Determine the (x, y) coordinate at the center of the cell enclosing the given text.  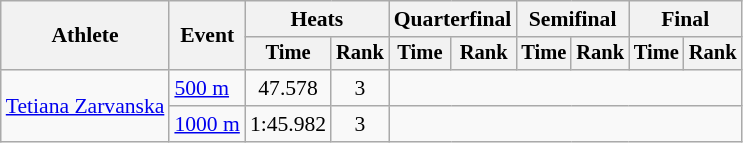
1:45.982 (288, 124)
Semifinal (572, 19)
47.578 (288, 88)
Event (206, 36)
1000 m (206, 124)
Heats (317, 19)
500 m (206, 88)
Tetiana Zarvanska (86, 106)
Athlete (86, 36)
Quarterfinal (453, 19)
Final (685, 19)
